Detect which cell encompasses the target text, then output its [X, Y] center coordinate. 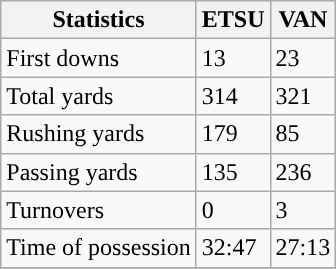
23 [303, 58]
3 [303, 210]
236 [303, 172]
VAN [303, 20]
27:13 [303, 248]
32:47 [233, 248]
ETSU [233, 20]
179 [233, 134]
Statistics [99, 20]
314 [233, 96]
135 [233, 172]
Total yards [99, 96]
0 [233, 210]
Turnovers [99, 210]
Passing yards [99, 172]
13 [233, 58]
321 [303, 96]
85 [303, 134]
First downs [99, 58]
Time of possession [99, 248]
Rushing yards [99, 134]
